Scan for the cell matching the given text and deliver its (x, y) coordinate at center. 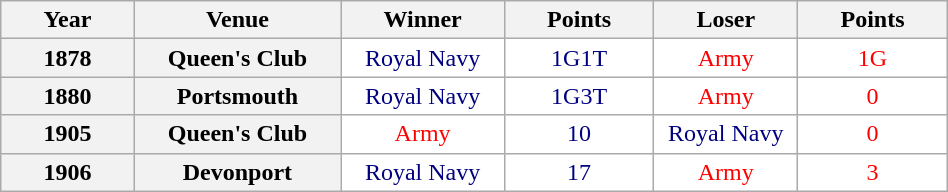
1G1T (578, 58)
Devonport (238, 172)
Loser (726, 20)
10 (578, 134)
1905 (68, 134)
1G (872, 58)
Venue (238, 20)
Winner (423, 20)
1878 (68, 58)
1G3T (578, 96)
Portsmouth (238, 96)
1880 (68, 96)
17 (578, 172)
1906 (68, 172)
3 (872, 172)
Year (68, 20)
